Provide the [x, y] coordinate of the cell's center where the given text is located.  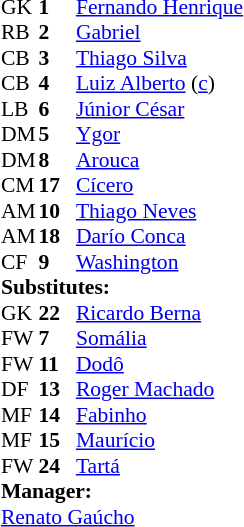
RB [20, 33]
GK [20, 313]
7 [57, 339]
DF [20, 389]
Washington [160, 262]
18 [57, 237]
3 [57, 58]
10 [57, 211]
Fabinho [160, 415]
Ricardo Berna [160, 313]
2 [57, 33]
6 [57, 109]
24 [57, 466]
Luiz Alberto (c) [160, 83]
Júnior César [160, 109]
Somália [160, 339]
Darío Conca [160, 237]
Gabriel [160, 33]
Maurício [160, 441]
Tartá [160, 466]
Thiago Silva [160, 58]
Ygor [160, 135]
Manager: [122, 491]
22 [57, 313]
Dodô [160, 364]
CM [20, 185]
17 [57, 185]
13 [57, 389]
11 [57, 364]
14 [57, 415]
CF [20, 262]
Roger Machado [160, 389]
Substitutes: [122, 287]
4 [57, 83]
Cícero [160, 185]
Thiago Neves [160, 211]
5 [57, 135]
9 [57, 262]
LB [20, 109]
15 [57, 441]
Arouca [160, 160]
8 [57, 160]
